Find where the given text appears and provide that cell's center as [x, y] coordinate. 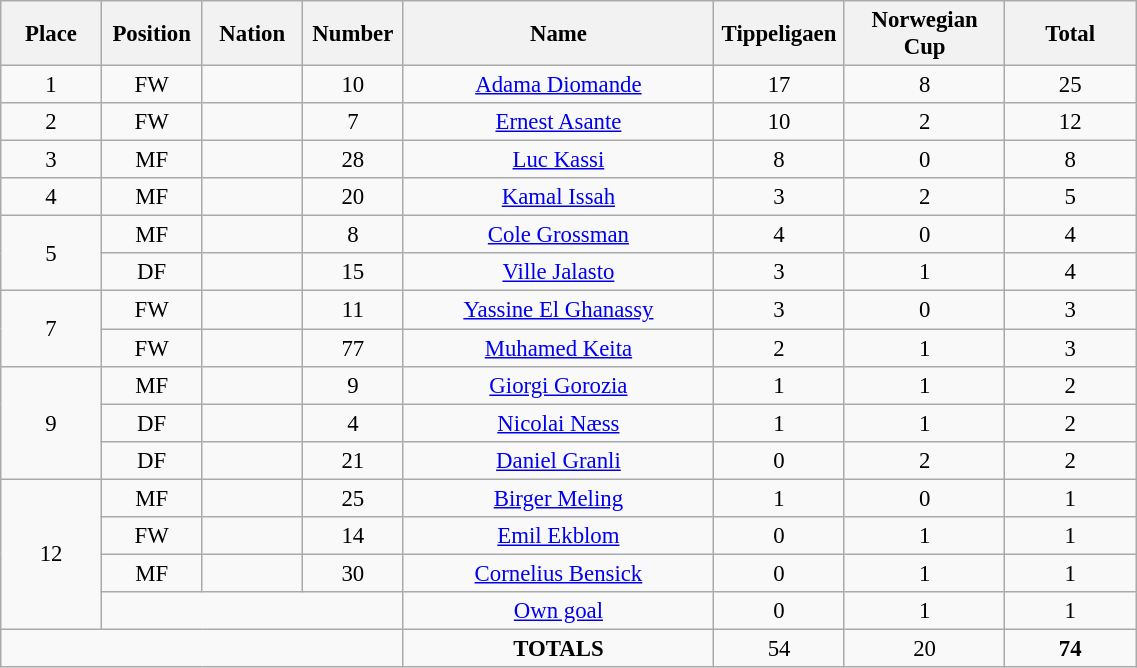
Yassine El Ghanassy [558, 310]
17 [780, 85]
Place [52, 34]
Daniel Granli [558, 460]
Name [558, 34]
Nation [252, 34]
Total [1070, 34]
TOTALS [558, 648]
Emil Ekblom [558, 536]
Adama Diomande [558, 85]
Muhamed Keita [558, 348]
Birger Meling [558, 498]
15 [354, 273]
Luc Kassi [558, 160]
54 [780, 648]
Giorgi Gorozia [558, 385]
Cole Grossman [558, 235]
28 [354, 160]
Cornelius Bensick [558, 573]
Position [152, 34]
Kamal Issah [558, 197]
Own goal [558, 611]
Ville Jalasto [558, 273]
Number [354, 34]
30 [354, 573]
21 [354, 460]
74 [1070, 648]
Nicolai Næss [558, 423]
14 [354, 536]
Tippeligaen [780, 34]
11 [354, 310]
Ernest Asante [558, 122]
77 [354, 348]
Norwegian Cup [924, 34]
